Find where the given text appears and provide that cell's center as [X, Y] coordinate. 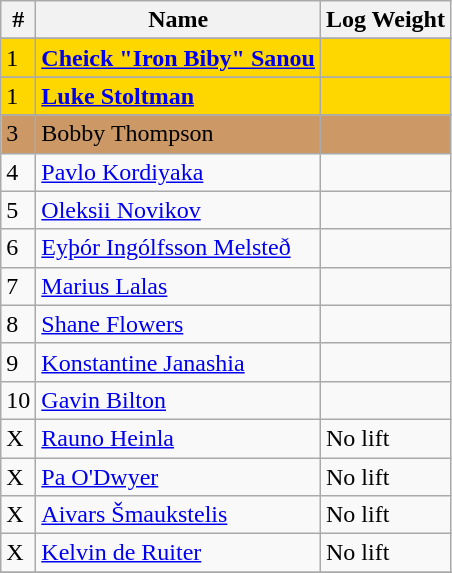
Konstantine Janashia [178, 362]
Bobby Thompson [178, 134]
Rauno Heinla [178, 438]
10 [18, 400]
Pa O'Dwyer [178, 477]
Name [178, 20]
Cheick "Iron Biby" Sanou [178, 58]
Log Weight [386, 20]
6 [18, 248]
Gavin Bilton [178, 400]
Luke Stoltman [178, 96]
9 [18, 362]
Shane Flowers [178, 324]
Oleksii Novikov [178, 210]
3 [18, 134]
Aivars Šmaukstelis [178, 515]
Pavlo Kordiyaka [178, 172]
Marius Lalas [178, 286]
Eyþór Ingólfsson Melsteð [178, 248]
5 [18, 210]
8 [18, 324]
7 [18, 286]
Kelvin de Ruiter [178, 553]
# [18, 20]
4 [18, 172]
